Provide the (X, Y) coordinate of the cell's center where the given text is located.  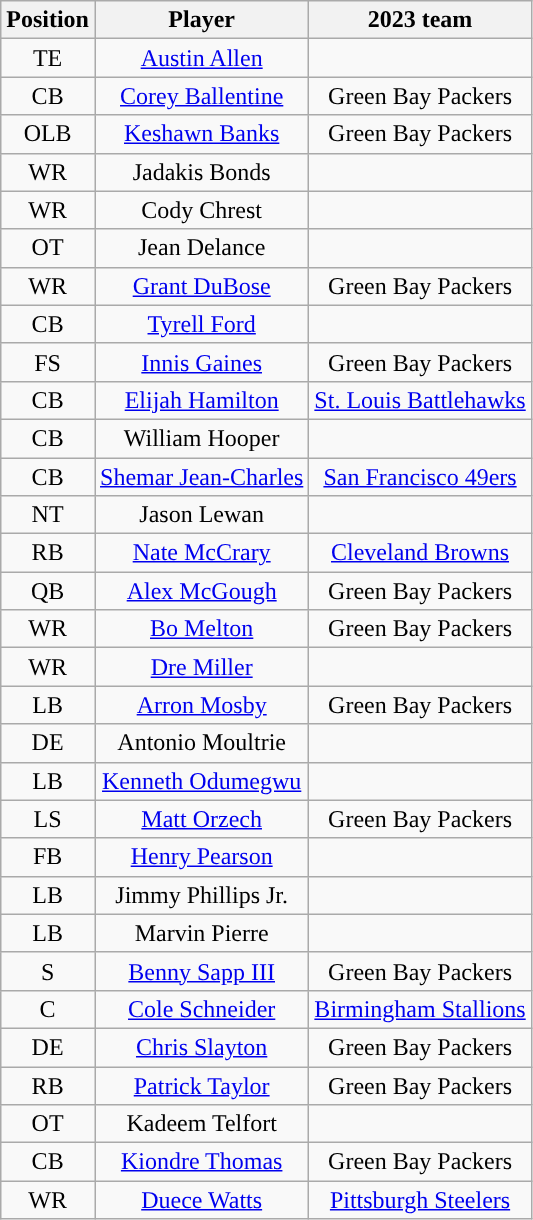
TE (48, 58)
Alex McGough (201, 591)
San Francisco 49ers (420, 477)
Kadeem Telfort (201, 1124)
FS (48, 362)
Cody Chrest (201, 210)
Marvin Pierre (201, 933)
Jean Delance (201, 248)
Antonio Moultrie (201, 743)
NT (48, 515)
Chris Slayton (201, 1047)
Keshawn Banks (201, 134)
FB (48, 857)
Benny Sapp III (201, 971)
Player (201, 20)
Austin Allen (201, 58)
St. Louis Battlehawks (420, 400)
Matt Orzech (201, 819)
LS (48, 819)
Kenneth Odumegwu (201, 781)
S (48, 971)
Corey Ballentine (201, 96)
Jimmy Phillips Jr. (201, 895)
Kiondre Thomas (201, 1162)
Duece Watts (201, 1200)
Jadakis Bonds (201, 172)
Elijah Hamilton (201, 400)
Patrick Taylor (201, 1085)
Pittsburgh Steelers (420, 1200)
William Hooper (201, 438)
QB (48, 591)
Nate McCrary (201, 553)
2023 team (420, 20)
C (48, 1009)
Grant DuBose (201, 286)
OLB (48, 134)
Innis Gaines (201, 362)
Cleveland Browns (420, 553)
Henry Pearson (201, 857)
Bo Melton (201, 629)
Arron Mosby (201, 705)
Jason Lewan (201, 515)
Birmingham Stallions (420, 1009)
Shemar Jean-Charles (201, 477)
Cole Schneider (201, 1009)
Dre Miller (201, 667)
Position (48, 20)
Tyrell Ford (201, 324)
